Extract the (x, y) coordinate from the center of the cell holding the provided text.  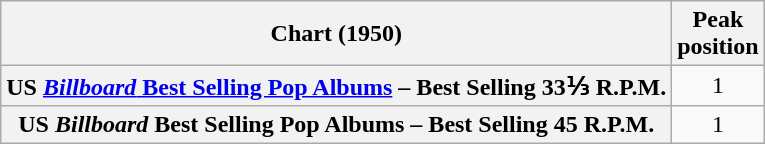
US Billboard Best Selling Pop Albums – Best Selling 33⅓ R.P.M. (336, 86)
Peakposition (718, 34)
Chart (1950) (336, 34)
US Billboard Best Selling Pop Albums – Best Selling 45 R.P.M. (336, 124)
